Provide the (x, y) coordinate of the cell's center where the given text is located.  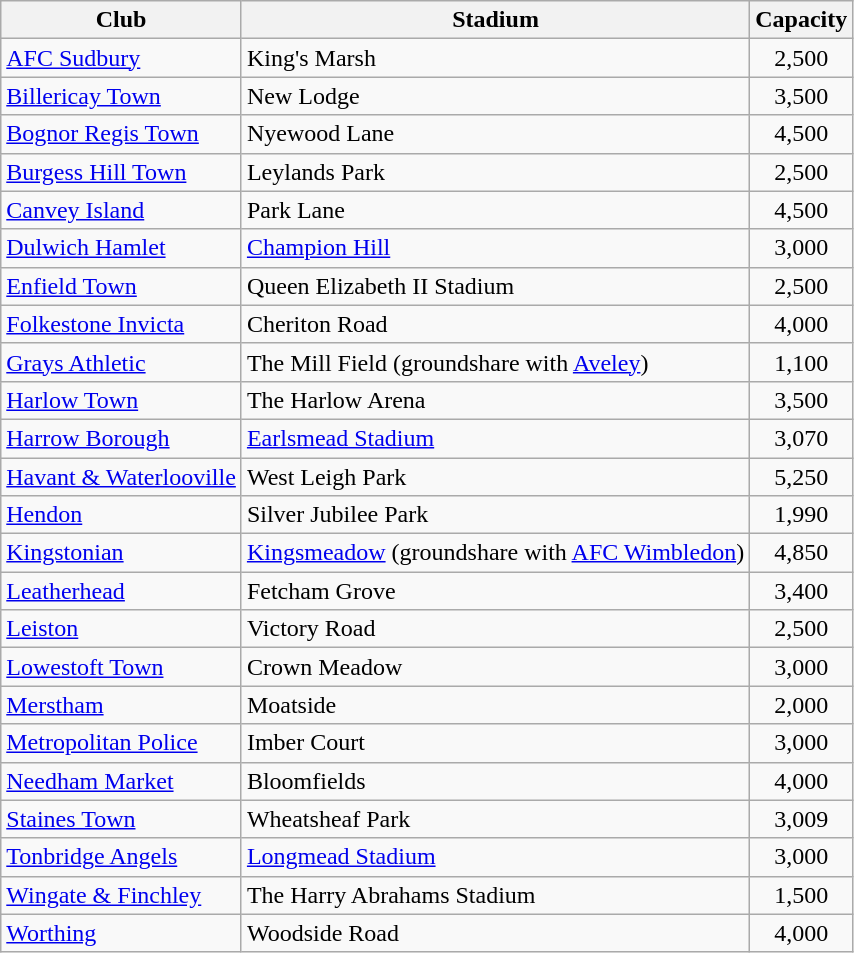
Capacity (802, 20)
Hendon (122, 515)
Bloomfields (495, 781)
Canvey Island (122, 210)
Staines Town (122, 819)
West Leigh Park (495, 477)
AFC Sudbury (122, 58)
5,250 (802, 477)
Needham Market (122, 781)
Wingate & Finchley (122, 895)
Enfield Town (122, 286)
Kingsmeadow (groundshare with AFC Wimbledon) (495, 553)
1,990 (802, 515)
Billericay Town (122, 96)
Leatherhead (122, 591)
Harlow Town (122, 400)
Bognor Regis Town (122, 134)
Dulwich Hamlet (122, 248)
Park Lane (495, 210)
Stadium (495, 20)
Earlsmead Stadium (495, 438)
Cheriton Road (495, 324)
King's Marsh (495, 58)
Moatside (495, 705)
New Lodge (495, 96)
Burgess Hill Town (122, 172)
Silver Jubilee Park (495, 515)
The Mill Field (groundshare with Aveley) (495, 362)
Queen Elizabeth II Stadium (495, 286)
Crown Meadow (495, 667)
2,000 (802, 705)
Club (122, 20)
The Harlow Arena (495, 400)
4,850 (802, 553)
1,500 (802, 895)
Tonbridge Angels (122, 857)
Metropolitan Police (122, 743)
Lowestoft Town (122, 667)
Leiston (122, 629)
3,070 (802, 438)
Wheatsheaf Park (495, 819)
Harrow Borough (122, 438)
Worthing (122, 933)
Victory Road (495, 629)
Folkestone Invicta (122, 324)
3,009 (802, 819)
1,100 (802, 362)
Leylands Park (495, 172)
Champion Hill (495, 248)
Nyewood Lane (495, 134)
Grays Athletic (122, 362)
Havant & Waterlooville (122, 477)
Merstham (122, 705)
3,400 (802, 591)
Fetcham Grove (495, 591)
Kingstonian (122, 553)
The Harry Abrahams Stadium (495, 895)
Woodside Road (495, 933)
Imber Court (495, 743)
Longmead Stadium (495, 857)
